Capture the cell that displays the provided text and extract its (X, Y) central coordinate. 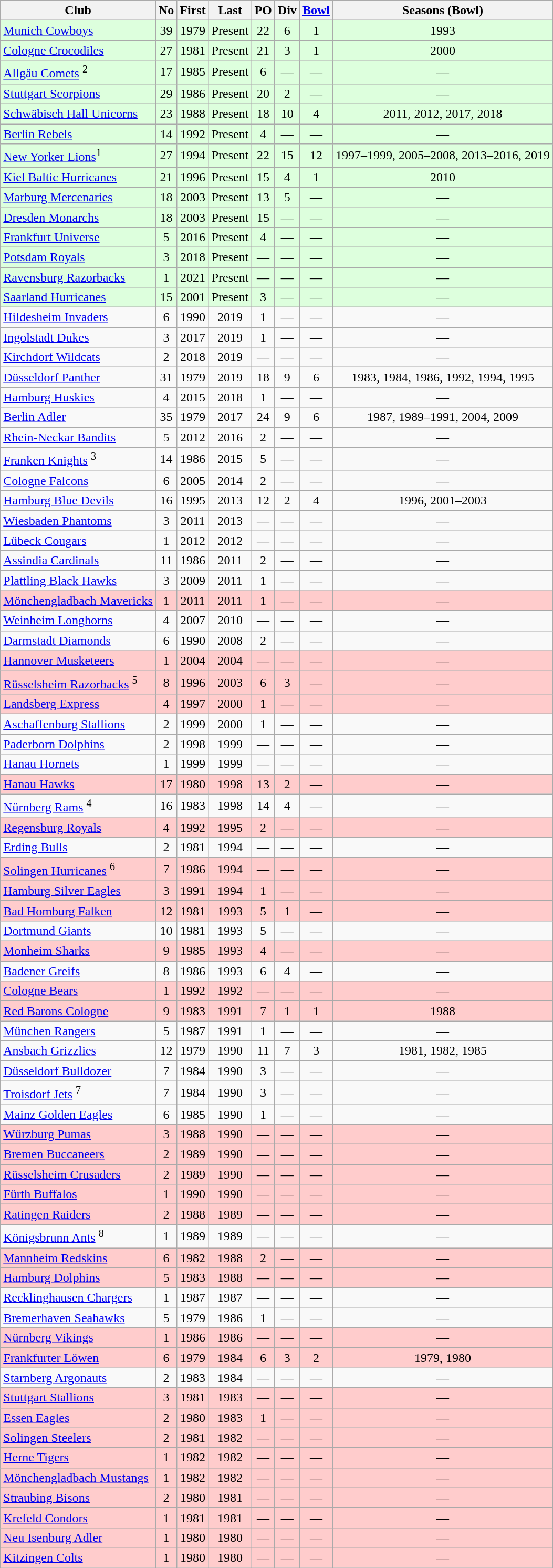
Düsseldorf Panther (78, 377)
Solingen Hurricanes 6 (78, 869)
2011, 2012, 2017, 2018 (442, 114)
Schwäbisch Hall Unicorns (78, 114)
Darmstadt Diamonds (78, 641)
Aschaffenburg Stallions (78, 724)
Badener Greifs (78, 971)
29 (166, 94)
1996, 2001–2003 (442, 501)
Starnberg Argonauts (78, 1378)
Bad Homburg Falken (78, 911)
2014 (230, 481)
1981, 1982, 1985 (442, 1051)
Mannheim Redskins (78, 1257)
Mainz Golden Eagles (78, 1115)
2021 (193, 277)
Hanau Hawks (78, 784)
2009 (193, 581)
Hamburg Blue Devils (78, 501)
Saarland Hurricanes (78, 297)
Rüsselsheim Crusaders (78, 1174)
Hamburg Silver Eagles (78, 891)
Last (230, 11)
Frankfurter Löwen (78, 1358)
First (193, 11)
Rüsselsheim Razorbacks 5 (78, 682)
Neu Isenburg Adler (78, 1538)
Club (78, 11)
Fürth Buffalos (78, 1194)
Rhein-Neckar Bandits (78, 437)
2005 (193, 481)
Lübeck Cougars (78, 541)
Düsseldorf Bulldozer (78, 1071)
Landsberg Express (78, 704)
Seasons (Bowl) (442, 11)
Allgäu Comets 2 (78, 73)
Hildesheim Invaders (78, 317)
35 (166, 417)
2008 (230, 641)
2007 (193, 621)
Potsdam Royals (78, 257)
New Yorker Lions1 (78, 156)
1997–1999, 2005–2008, 2013–2016, 2019 (442, 156)
Würzburg Pumas (78, 1134)
Munich Cowboys (78, 30)
Nürnberg Vikings (78, 1338)
Plattling Black Hawks (78, 581)
Erding Bulls (78, 848)
Monheim Sharks (78, 951)
Essen Eagles (78, 1418)
Solingen Steelers (78, 1438)
No (166, 11)
Cologne Crocodiles (78, 50)
Red Barons Cologne (78, 1011)
Kirchdorf Wildcats (78, 357)
Berlin Adler (78, 417)
PO (263, 11)
1979, 1980 (442, 1358)
Cologne Falcons (78, 481)
Nürnberg Rams 4 (78, 806)
Marburg Mercenaries (78, 197)
Mönchengladbach Mavericks (78, 601)
Kitzingen Colts (78, 1557)
Ansbach Grizzlies (78, 1051)
Hamburg Dolphins (78, 1278)
Stuttgart Scorpions (78, 94)
Franken Knights 3 (78, 459)
Hannover Musketeers (78, 661)
Paderborn Dolphins (78, 744)
Frankfurt Universe (78, 237)
Kiel Baltic Hurricanes (78, 177)
Bremen Buccaneers (78, 1154)
Dresden Monarchs (78, 217)
Troisdorf Jets 7 (78, 1093)
31 (166, 377)
Bowl (316, 11)
Weinheim Longhorns (78, 621)
24 (263, 417)
Hanau Hornets (78, 764)
Berlin Rebels (78, 134)
Hamburg Huskies (78, 397)
Ravensburg Razorbacks (78, 277)
Cologne Bears (78, 991)
Assindia Cardinals (78, 561)
Ingolstadt Dukes (78, 337)
Straubing Bisons (78, 1498)
Wiesbaden Phantoms (78, 521)
Ratingen Raiders (78, 1214)
München Rangers (78, 1031)
Mönchengladbach Mustangs (78, 1478)
Herne Tigers (78, 1458)
Recklinghausen Chargers (78, 1298)
Bremerhaven Seahawks (78, 1318)
2001 (193, 297)
1997 (193, 704)
20 (263, 94)
Königsbrunn Ants 8 (78, 1236)
Dortmund Giants (78, 931)
Regensburg Royals (78, 828)
39 (166, 30)
1983, 1984, 1986, 1992, 1994, 1995 (442, 377)
Krefeld Condors (78, 1518)
1987, 1989–1991, 2004, 2009 (442, 417)
Div (287, 11)
23 (166, 114)
Stuttgart Stallions (78, 1398)
